Detect which cell encompasses the target text, then output its [x, y] center coordinate. 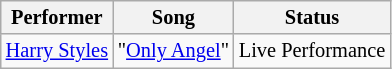
Song [174, 17]
Live Performance [312, 51]
Status [312, 17]
Harry Styles [57, 51]
"Only Angel" [174, 51]
Performer [57, 17]
